Locate the cell with the specified text and output its (X, Y) center coordinate. 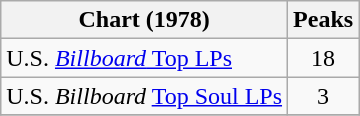
3 (324, 96)
Chart (1978) (144, 20)
U.S. Billboard Top LPs (144, 58)
U.S. Billboard Top Soul LPs (144, 96)
18 (324, 58)
Peaks (324, 20)
